Return [X, Y] of the center of cell containing provided text 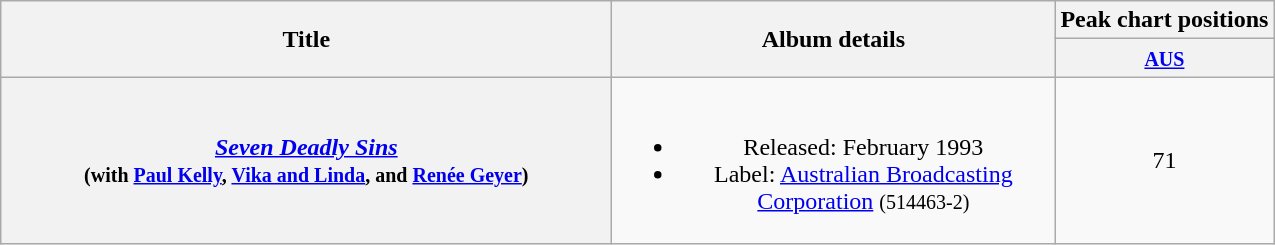
Title [306, 39]
Released: February 1993Label: Australian Broadcasting Corporation (514463-2) [834, 160]
Seven Deadly Sins(with Paul Kelly, Vika and Linda, and Renée Geyer) [306, 160]
Album details [834, 39]
AUS [1164, 58]
Peak chart positions [1164, 20]
71 [1164, 160]
